Provide the (X, Y) coordinate of the cell's center where the given text is located.  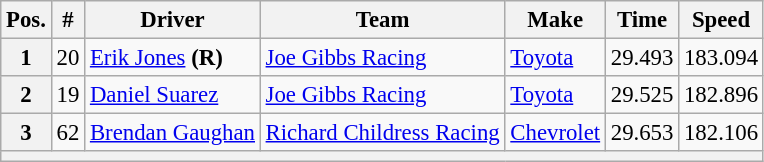
29.653 (642, 133)
Team (382, 20)
3 (26, 133)
2 (26, 95)
19 (68, 95)
Make (555, 20)
183.094 (722, 58)
29.493 (642, 58)
Driver (173, 20)
182.106 (722, 133)
182.896 (722, 95)
Time (642, 20)
20 (68, 58)
Erik Jones (R) (173, 58)
Brendan Gaughan (173, 133)
62 (68, 133)
Daniel Suarez (173, 95)
29.525 (642, 95)
Pos. (26, 20)
Speed (722, 20)
1 (26, 58)
# (68, 20)
Richard Childress Racing (382, 133)
Chevrolet (555, 133)
